From the cell containing the given text, extract its center point as (x, y) coordinate. 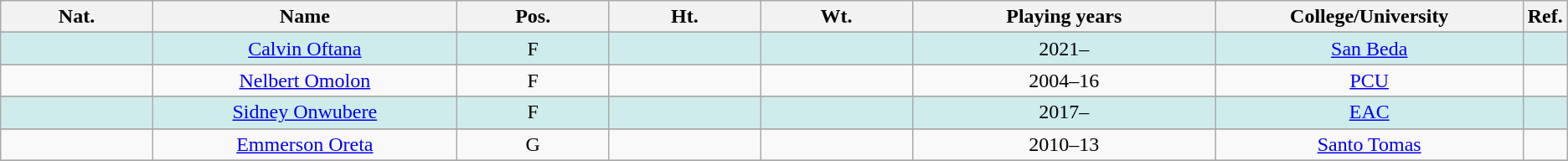
2004–16 (1064, 80)
Name (305, 17)
College/University (1369, 17)
2021– (1064, 49)
Emmerson Oreta (305, 144)
2010–13 (1064, 144)
Ref. (1545, 17)
PCU (1369, 80)
San Beda (1369, 49)
Sidney Onwubere (305, 112)
Pos. (533, 17)
2017– (1064, 112)
G (533, 144)
EAC (1369, 112)
Calvin Oftana (305, 49)
Santo Tomas (1369, 144)
Playing years (1064, 17)
Wt. (836, 17)
Nat. (77, 17)
Nelbert Omolon (305, 80)
Ht. (685, 17)
